Scan for the cell matching the given text and deliver its (x, y) coordinate at center. 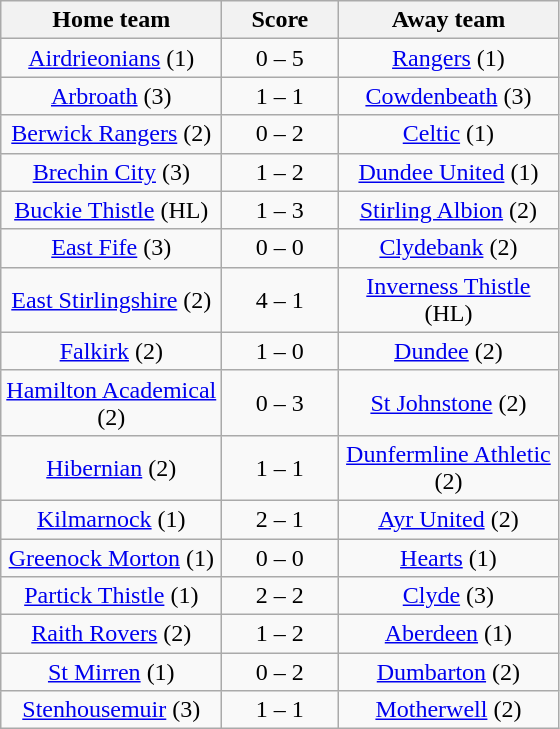
Raith Rovers (2) (112, 634)
Greenock Morton (1) (112, 557)
4 – 1 (280, 300)
Dundee United (1) (448, 172)
Dundee (2) (448, 351)
Motherwell (2) (448, 710)
Ayr United (2) (448, 519)
East Fife (3) (112, 248)
2 – 2 (280, 596)
1 – 3 (280, 210)
Hearts (1) (448, 557)
Airdrieonians (1) (112, 58)
0 – 5 (280, 58)
Dumbarton (2) (448, 672)
Rangers (1) (448, 58)
Score (280, 20)
0 – 3 (280, 402)
St Johnstone (2) (448, 402)
Brechin City (3) (112, 172)
Home team (112, 20)
Hibernian (2) (112, 468)
Berwick Rangers (2) (112, 134)
Partick Thistle (1) (112, 596)
St Mirren (1) (112, 672)
Cowdenbeath (3) (448, 96)
East Stirlingshire (2) (112, 300)
Kilmarnock (1) (112, 519)
Away team (448, 20)
1 – 0 (280, 351)
Hamilton Academical (2) (112, 402)
Celtic (1) (448, 134)
Arbroath (3) (112, 96)
Aberdeen (1) (448, 634)
2 – 1 (280, 519)
Stenhousemuir (3) (112, 710)
Falkirk (2) (112, 351)
Clydebank (2) (448, 248)
Clyde (3) (448, 596)
Dunfermline Athletic (2) (448, 468)
Stirling Albion (2) (448, 210)
Buckie Thistle (HL) (112, 210)
Inverness Thistle (HL) (448, 300)
